Extract the (X, Y) coordinate from the center of the cell holding the provided text.  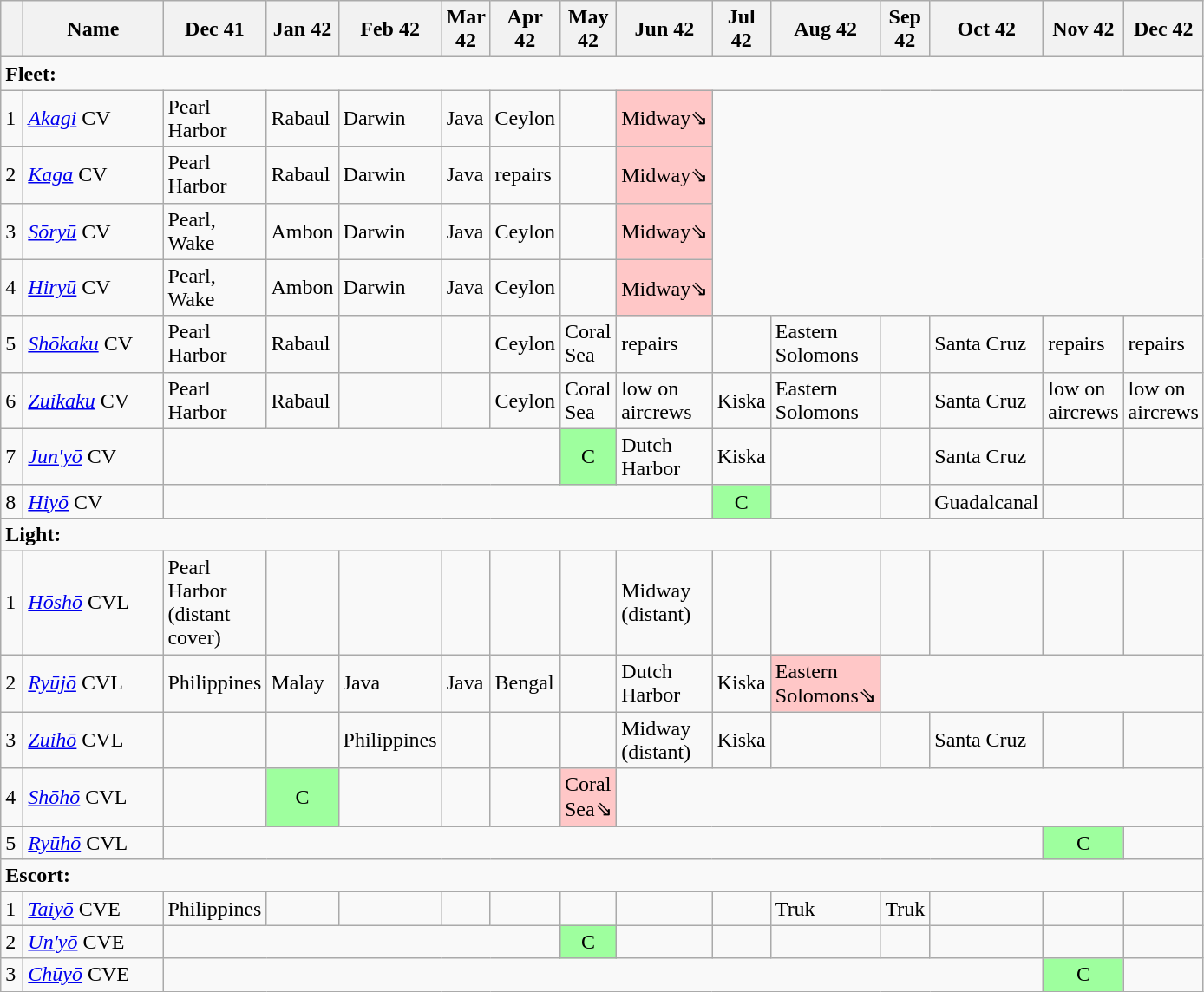
Escort: (602, 876)
Kaga CV (94, 175)
Dec 42 (1163, 29)
Shōhō CVL (94, 798)
6 (12, 401)
Akagi CV (94, 118)
May 42 (588, 29)
Eastern Solomons⇘ (826, 683)
Malay (302, 683)
Chūyō CVE (94, 975)
Light: (602, 534)
Taiyō CVE (94, 909)
Guadalcanal (987, 501)
Un'yō CVE (94, 942)
Nov 42 (1083, 29)
Sōryū CV (94, 231)
Coral Sea⇘ (588, 798)
Hōshō CVL (94, 602)
7 (12, 456)
Sep 42 (906, 29)
Dec 41 (215, 29)
Zuikaku CV (94, 401)
Jul 42 (741, 29)
Hiyō CV (94, 501)
Zuihō CVL (94, 741)
Aug 42 (826, 29)
Shōkaku CV (94, 343)
Name (94, 29)
Ryūhō CVL (94, 843)
Jun 42 (664, 29)
Fleet: (602, 74)
Mar 42 (466, 29)
Pearl Harbor (distant cover) (215, 602)
Hiryū CV (94, 288)
Jun'yō CV (94, 456)
Oct 42 (987, 29)
Bengal (525, 683)
Apr 42 (525, 29)
Jan 42 (302, 29)
Ryūjō CVL (94, 683)
8 (12, 501)
Feb 42 (390, 29)
